Return the (x, y) coordinate for the center point of the cell that contains the specified text.  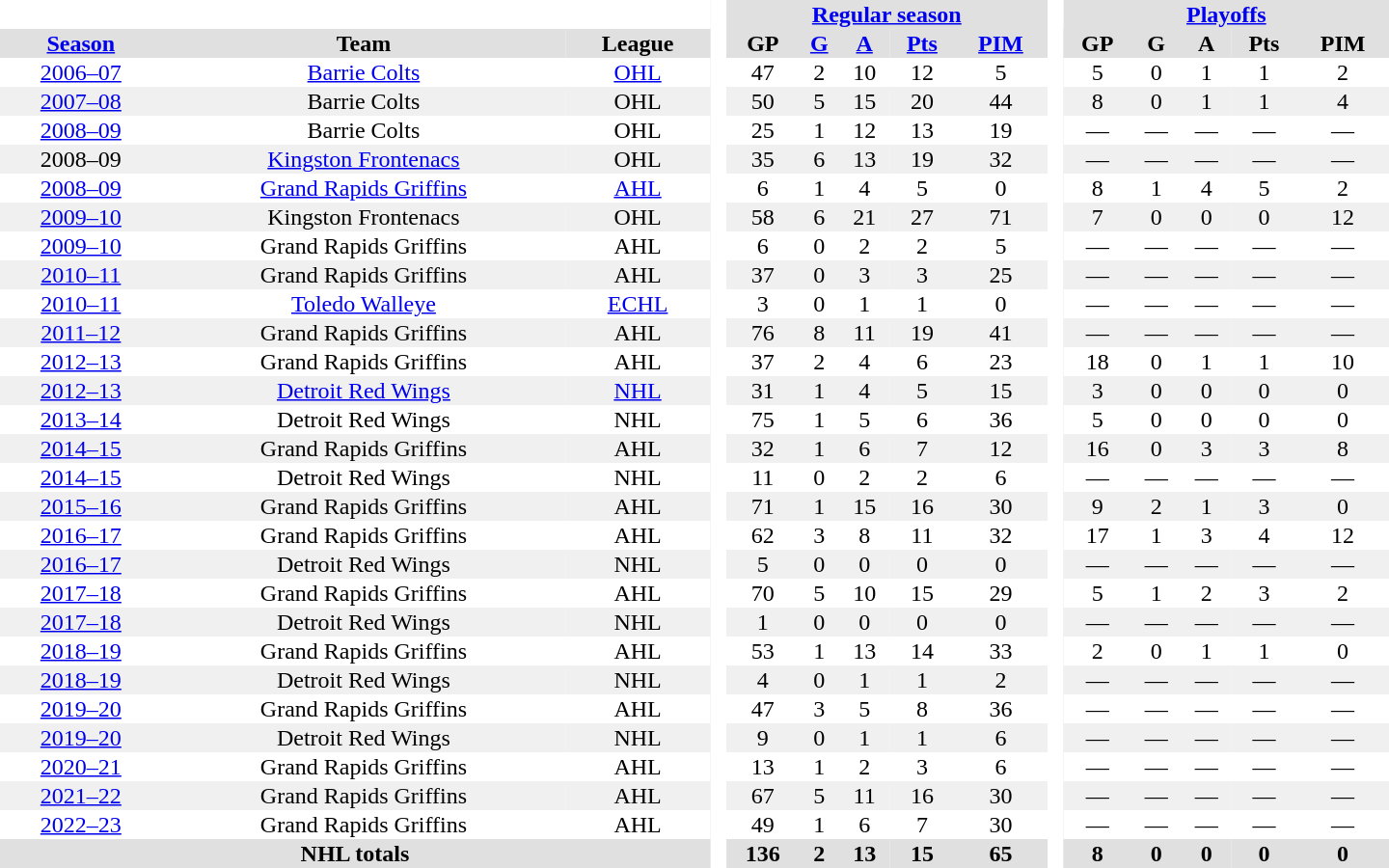
21 (864, 217)
62 (762, 535)
41 (1001, 333)
14 (922, 651)
ECHL (638, 304)
Season (81, 43)
49 (762, 825)
2021–22 (81, 796)
18 (1098, 362)
31 (762, 391)
27 (922, 217)
75 (762, 420)
53 (762, 651)
2022–23 (81, 825)
2015–16 (81, 506)
2007–08 (81, 101)
2011–12 (81, 333)
2020–21 (81, 767)
Regular season (886, 14)
Team (365, 43)
NHL totals (355, 854)
76 (762, 333)
23 (1001, 362)
17 (1098, 535)
Playoffs (1227, 14)
136 (762, 854)
44 (1001, 101)
70 (762, 593)
35 (762, 159)
58 (762, 217)
33 (1001, 651)
20 (922, 101)
50 (762, 101)
2006–07 (81, 72)
29 (1001, 593)
Toledo Walleye (365, 304)
67 (762, 796)
2013–14 (81, 420)
65 (1001, 854)
League (638, 43)
